Identify which cell holds the provided text, then report its (x, y) central coordinate. 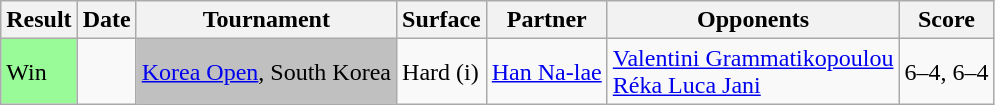
Tournament (266, 20)
Score (946, 20)
Result (39, 20)
Han Na-lae (546, 72)
Hard (i) (442, 72)
Win (39, 72)
Date (106, 20)
Valentini Grammatikopoulou Réka Luca Jani (753, 72)
Surface (442, 20)
Partner (546, 20)
Korea Open, South Korea (266, 72)
Opponents (753, 20)
6–4, 6–4 (946, 72)
